For the text-containing cell, return its midpoint in [x, y] coordinate format. 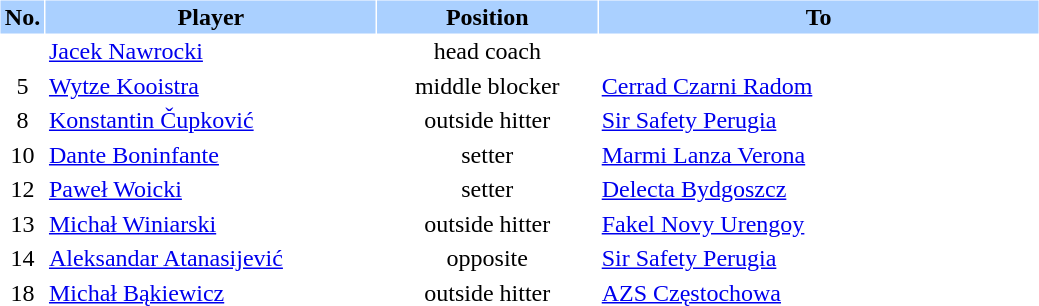
Marmi Lanza Verona [819, 154]
Dante Boninfante [211, 154]
Player [211, 16]
Wytze Kooistra [211, 86]
Jacek Nawrocki [211, 52]
10 [22, 154]
Cerrad Czarni Radom [819, 86]
Fakel Novy Urengoy [819, 224]
middle blocker [487, 86]
Michał Winiarski [211, 224]
Konstantin Čupković [211, 120]
No. [22, 16]
Aleksandar Atanasijević [211, 258]
14 [22, 258]
8 [22, 120]
13 [22, 224]
5 [22, 86]
Delecta Bydgoszcz [819, 190]
head coach [487, 52]
opposite [487, 258]
To [819, 16]
Paweł Woicki [211, 190]
Position [487, 16]
12 [22, 190]
